Return (x, y) of the center of cell containing provided text 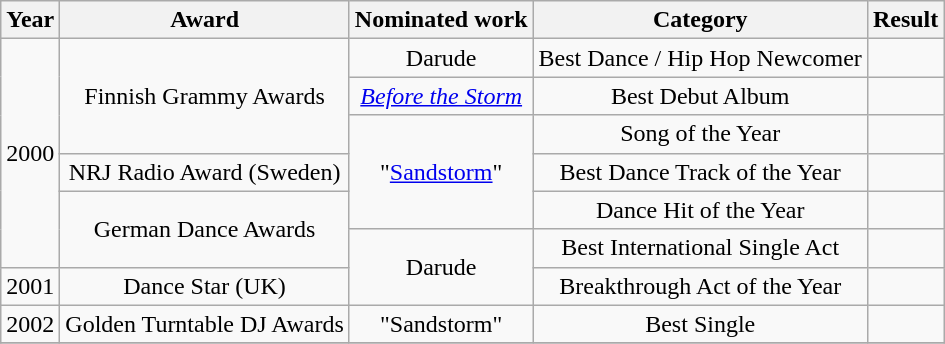
2000 (30, 153)
Category (700, 20)
Dance Hit of the Year (700, 210)
Best Dance Track of the Year (700, 172)
Dance Star (UK) (205, 286)
Golden Turntable DJ Awards (205, 324)
Nominated work (441, 20)
2001 (30, 286)
German Dance Awards (205, 229)
Best International Single Act (700, 248)
Best Dance / Hip Hop Newcomer (700, 58)
Year (30, 20)
Finnish Grammy Awards (205, 96)
2002 (30, 324)
Award (205, 20)
Breakthrough Act of the Year (700, 286)
Best Debut Album (700, 96)
Before the Storm (441, 96)
Best Single (700, 324)
Result (905, 20)
NRJ Radio Award (Sweden) (205, 172)
Song of the Year (700, 134)
